Pinpoint the cell where the given text exists, returning its [x, y] midpoint coordinate. 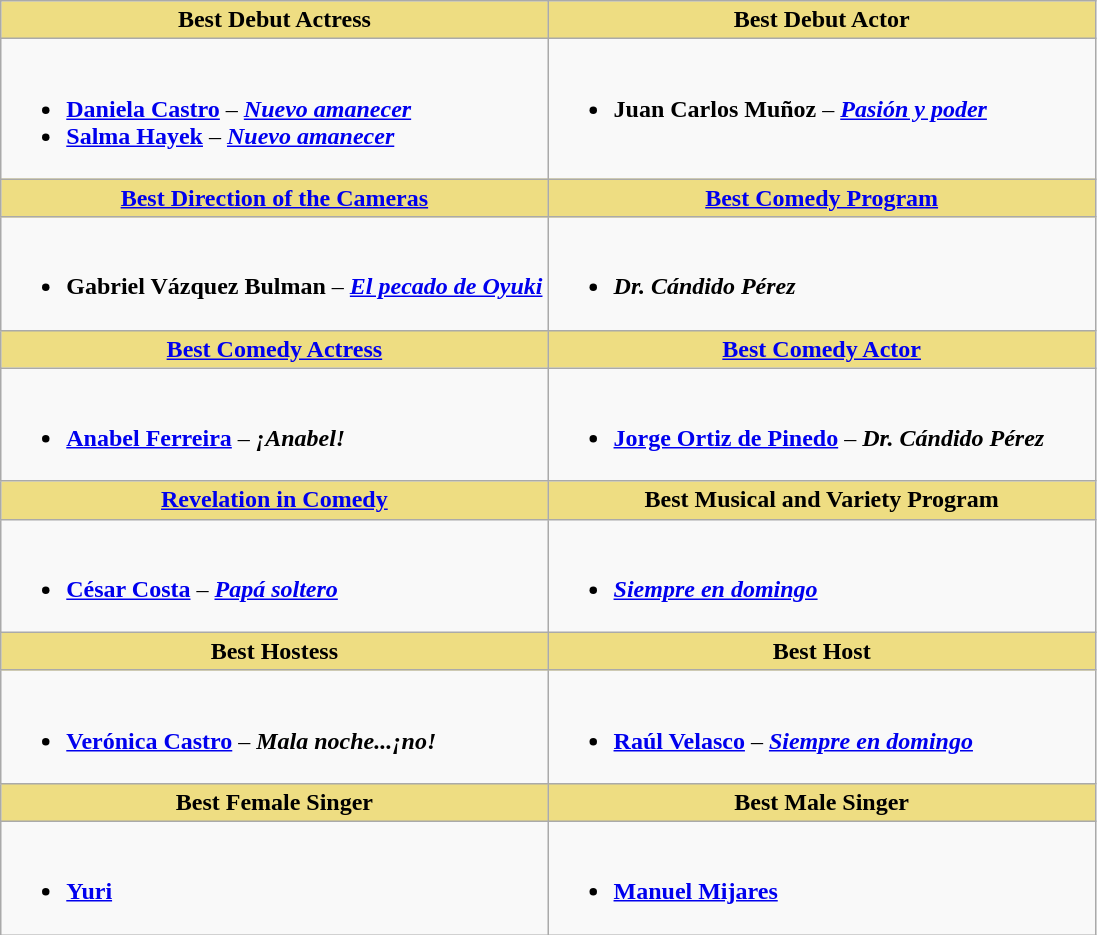
Best Comedy Actress [274, 349]
Gabriel Vázquez Bulman – El pecado de Oyuki [274, 274]
Dr. Cándido Pérez [822, 274]
Yuri [274, 878]
Best Comedy Actor [822, 349]
Daniela Castro – Nuevo amanecerSalma Hayek – Nuevo amanecer [274, 109]
Siempre en domingo [822, 576]
Best Male Singer [822, 802]
Anabel Ferreira – ¡Anabel! [274, 424]
Raúl Velasco – Siempre en domingo [822, 726]
Best Debut Actor [822, 20]
Best Female Singer [274, 802]
Best Musical and Variety Program [822, 500]
Verónica Castro – Mala noche...¡no! [274, 726]
Juan Carlos Muñoz – Pasión y poder [822, 109]
Best Debut Actress [274, 20]
Jorge Ortiz de Pinedo – Dr. Cándido Pérez [822, 424]
Best Hostess [274, 651]
Best Host [822, 651]
Manuel Mijares [822, 878]
Best Direction of the Cameras [274, 198]
Revelation in Comedy [274, 500]
Best Comedy Program [822, 198]
César Costa – Papá soltero [274, 576]
